Provide the [x, y] coordinate of the cell's center where the given text is located.  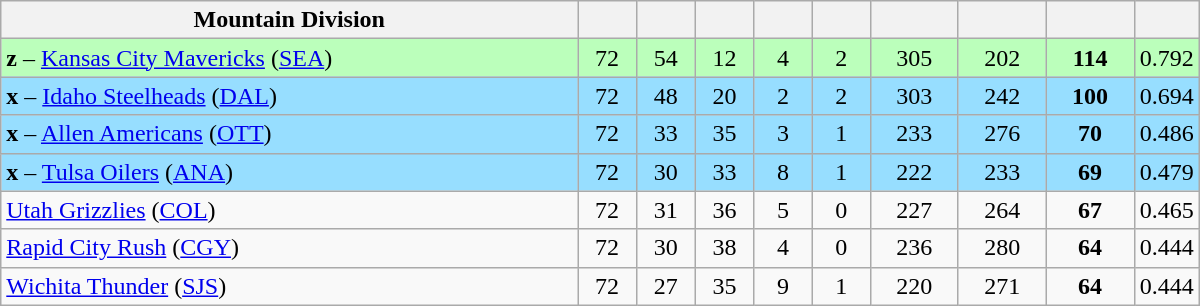
236 [914, 248]
x – Idaho Steelheads (DAL) [290, 96]
0.694 [1166, 96]
12 [724, 58]
70 [1090, 134]
0.486 [1166, 134]
9 [783, 286]
31 [666, 210]
38 [724, 248]
Wichita Thunder (SJS) [290, 286]
264 [1002, 210]
Utah Grizzlies (COL) [290, 210]
5 [783, 210]
271 [1002, 286]
220 [914, 286]
0.479 [1166, 172]
100 [1090, 96]
114 [1090, 58]
54 [666, 58]
305 [914, 58]
202 [1002, 58]
303 [914, 96]
8 [783, 172]
67 [1090, 210]
227 [914, 210]
x – Allen Americans (OTT) [290, 134]
222 [914, 172]
Mountain Division [290, 20]
x – Tulsa Oilers (ANA) [290, 172]
242 [1002, 96]
20 [724, 96]
276 [1002, 134]
0.792 [1166, 58]
Rapid City Rush (CGY) [290, 248]
27 [666, 286]
36 [724, 210]
z – Kansas City Mavericks (SEA) [290, 58]
69 [1090, 172]
0.465 [1166, 210]
3 [783, 134]
48 [666, 96]
280 [1002, 248]
